From the cell containing the given text, extract its center point as [x, y] coordinate. 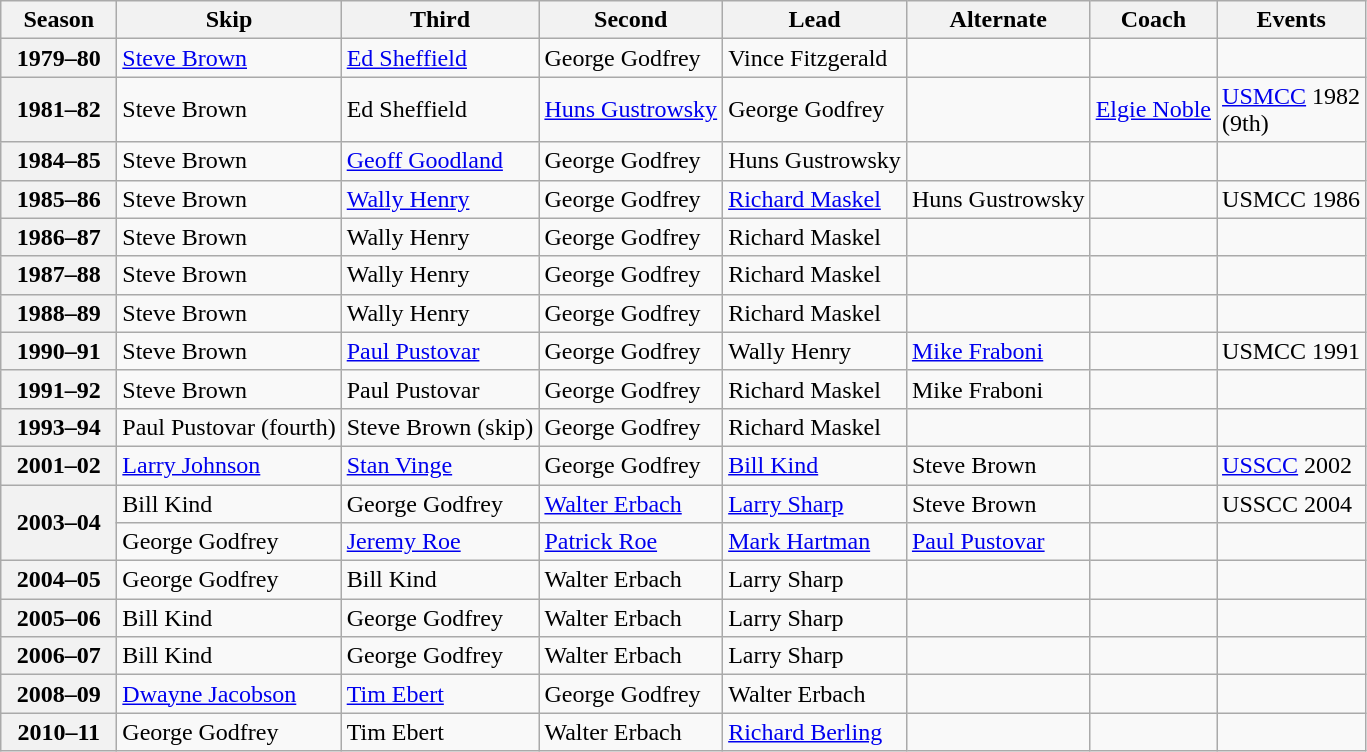
Elgie Noble [1153, 110]
Dwayne Jacobson [229, 694]
1993–94 [59, 427]
1987–88 [59, 275]
Vince Fitzgerald [815, 58]
2006–07 [59, 656]
1984–85 [59, 161]
1991–92 [59, 389]
Geoff Goodland [440, 161]
2008–09 [59, 694]
2005–06 [59, 618]
Coach [1153, 20]
Mark Hartman [815, 542]
1985–86 [59, 199]
Larry Johnson [229, 465]
Stan Vinge [440, 465]
1979–80 [59, 58]
Events [1292, 20]
1981–82 [59, 110]
2004–05 [59, 580]
Season [59, 20]
2003–04 [59, 522]
Alternate [998, 20]
Second [631, 20]
USMCC 1982 (9th) [1292, 110]
2001–02 [59, 465]
USSCC 2002 [1292, 465]
Paul Pustovar (fourth) [229, 427]
Skip [229, 20]
USMCC 1986 [1292, 199]
1990–91 [59, 351]
1988–89 [59, 313]
Jeremy Roe [440, 542]
Steve Brown (skip) [440, 427]
Third [440, 20]
1986–87 [59, 237]
Patrick Roe [631, 542]
Richard Berling [815, 732]
USSCC 2004 [1292, 503]
USMCC 1991 [1292, 351]
Lead [815, 20]
2010–11 [59, 732]
